Provide the [X, Y] coordinate of the cell's center where the given text is located.  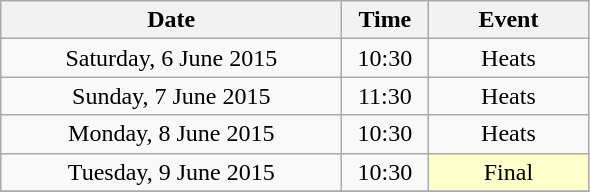
Saturday, 6 June 2015 [172, 58]
Sunday, 7 June 2015 [172, 96]
11:30 [385, 96]
Event [508, 20]
Monday, 8 June 2015 [172, 134]
Final [508, 172]
Time [385, 20]
Date [172, 20]
Tuesday, 9 June 2015 [172, 172]
